Output the [X, Y] coordinate of the center of the cell containing the given text.  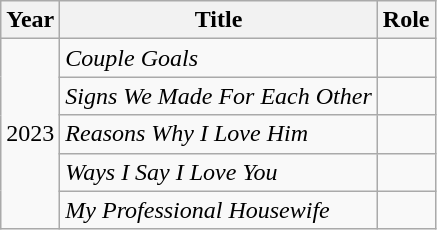
Ways I Say I Love You [218, 172]
Title [218, 20]
Role [406, 20]
Year [30, 20]
Couple Goals [218, 58]
Reasons Why I Love Him [218, 134]
My Professional Housewife [218, 210]
2023 [30, 134]
Signs We Made For Each Other [218, 96]
